Detect which cell encompasses the target text, then output its [X, Y] center coordinate. 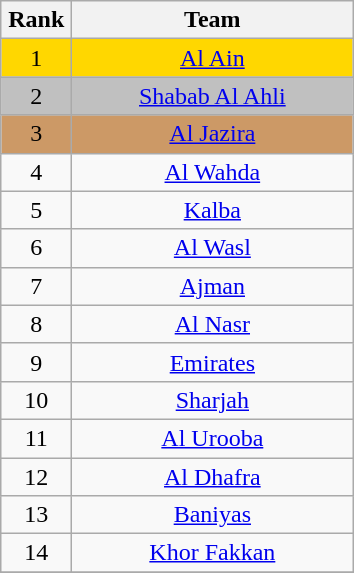
Khor Fakkan [212, 553]
Al Wahda [212, 172]
12 [36, 477]
11 [36, 438]
6 [36, 248]
Kalba [212, 210]
4 [36, 172]
9 [36, 362]
13 [36, 515]
Shabab Al Ahli [212, 96]
1 [36, 58]
Team [212, 20]
2 [36, 96]
7 [36, 286]
Ajman [212, 286]
Rank [36, 20]
Al Ain [212, 58]
Al Urooba [212, 438]
Al Nasr [212, 324]
Al Jazira [212, 134]
Al Wasl [212, 248]
10 [36, 400]
5 [36, 210]
Emirates [212, 362]
Baniyas [212, 515]
Al Dhafra [212, 477]
8 [36, 324]
3 [36, 134]
14 [36, 553]
Sharjah [212, 400]
